Return the (X, Y) coordinate for the center point of the cell that contains the specified text.  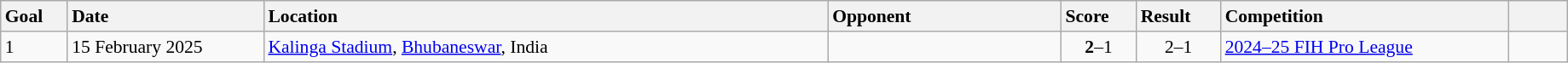
Competition (1365, 16)
Opponent (945, 16)
Location (546, 16)
Kalinga Stadium, Bhubaneswar, India (546, 47)
Date (165, 16)
Score (1098, 16)
Goal (34, 16)
Result (1178, 16)
1 (34, 47)
15 February 2025 (165, 47)
2024–25 FIH Pro League (1365, 47)
